Locate the cell with the specified text and output its (X, Y) center coordinate. 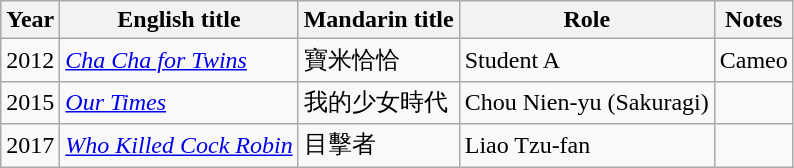
2015 (30, 102)
Our Times (179, 102)
Chou Nien-yu (Sakuragi) (586, 102)
目擊者 (378, 146)
Notes (754, 20)
Mandarin title (378, 20)
Liao Tzu-fan (586, 146)
Cameo (754, 60)
Role (586, 20)
Year (30, 20)
Who Killed Cock Robin (179, 146)
2017 (30, 146)
Student A (586, 60)
寶米恰恰 (378, 60)
English title (179, 20)
我的少女時代 (378, 102)
2012 (30, 60)
Cha Cha for Twins (179, 60)
